Determine the (X, Y) coordinate at the center of the cell enclosing the given text.  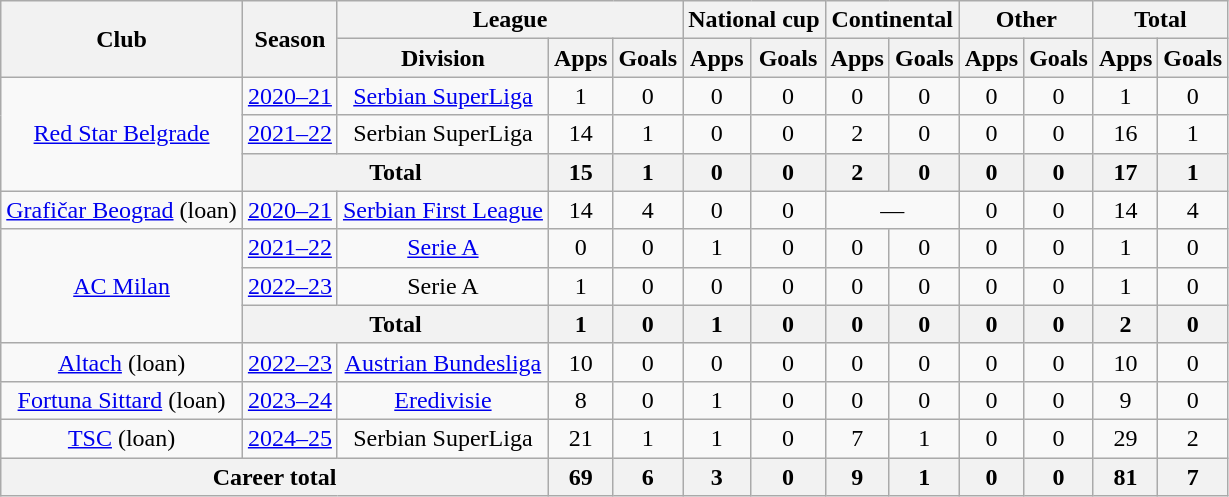
Continental (892, 20)
Other (1026, 20)
2023–24 (290, 400)
Austrian Bundesliga (442, 362)
AC Milan (122, 286)
Serbian First League (442, 210)
16 (1125, 134)
— (892, 210)
TSC (loan) (122, 438)
Altach (loan) (122, 362)
81 (1125, 477)
Season (290, 39)
8 (580, 400)
Eredivisie (442, 400)
29 (1125, 438)
Red Star Belgrade (122, 134)
2024–25 (290, 438)
6 (648, 477)
17 (1125, 172)
Division (442, 58)
Club (122, 39)
Grafičar Beograd (loan) (122, 210)
Fortuna Sittard (loan) (122, 400)
League (510, 20)
69 (580, 477)
National cup (754, 20)
21 (580, 438)
15 (580, 172)
Career total (275, 477)
3 (717, 477)
